For the text-containing cell, return its midpoint in (X, Y) coordinate format. 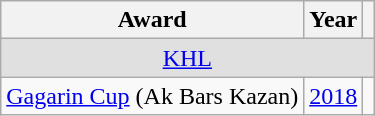
Gagarin Cup (Ak Bars Kazan) (152, 96)
2018 (334, 96)
Year (334, 20)
KHL (188, 58)
Award (152, 20)
